Provide the [X, Y] coordinate of the cell's center where the given text is located.  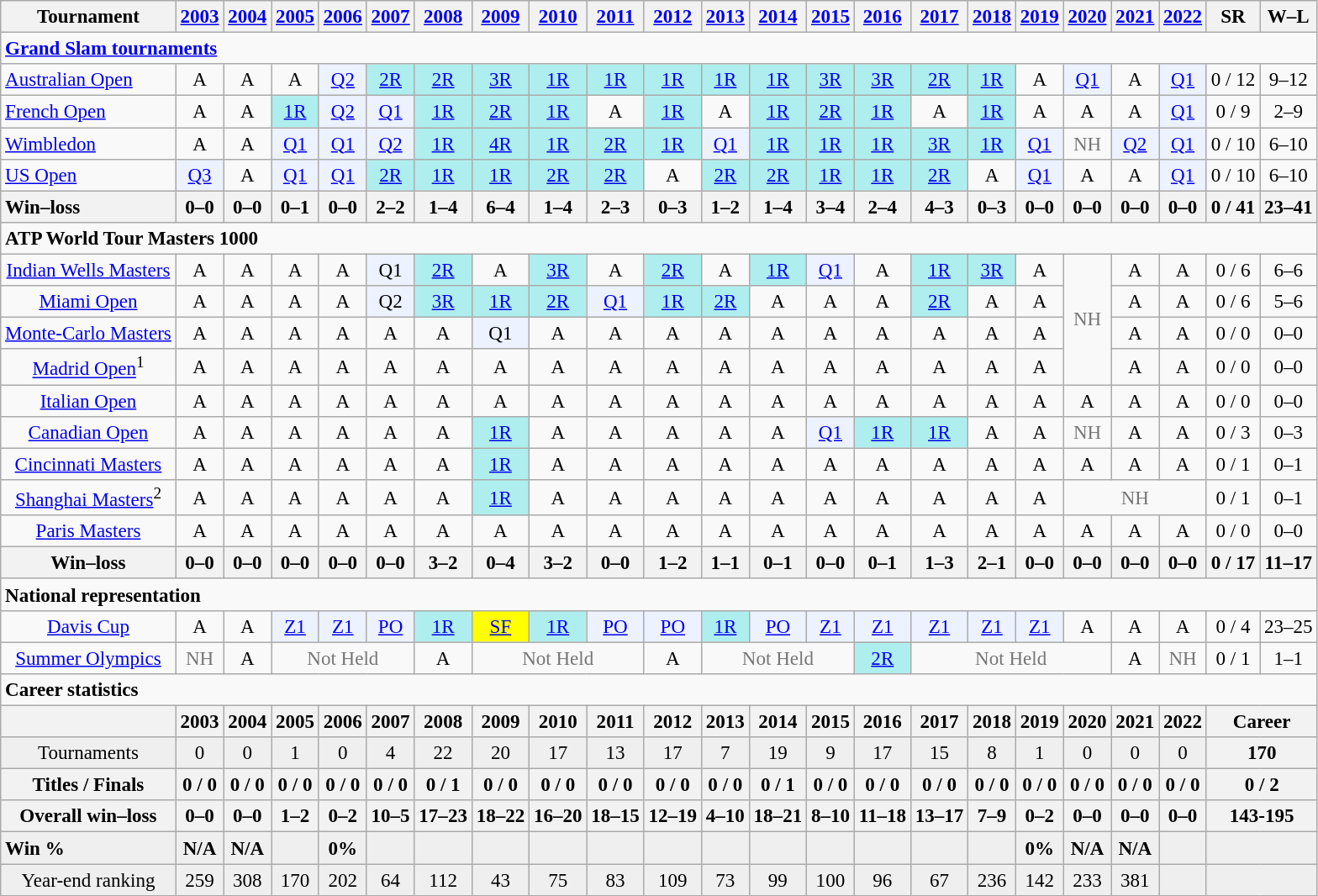
Miami Open [88, 302]
11–18 [883, 817]
64 [390, 880]
96 [883, 880]
2–3 [615, 207]
Grand Slam tournaments [659, 49]
75 [558, 880]
18–21 [778, 817]
11–17 [1289, 563]
SR [1232, 17]
2–1 [992, 563]
French Open [88, 112]
7 [725, 753]
Career statistics [659, 690]
Summer Olympics [88, 658]
43 [500, 880]
0 / 17 [1232, 563]
13–17 [939, 817]
Tournament [88, 17]
99 [778, 880]
19 [778, 753]
3–4 [830, 207]
0 / 2 [1261, 785]
2–2 [390, 207]
Davis Cup [88, 626]
143-195 [1261, 817]
259 [200, 880]
0 / 3 [1232, 433]
0 / 4 [1232, 626]
W–L [1289, 17]
Titles / Finals [88, 785]
6–6 [1289, 271]
109 [672, 880]
2–9 [1289, 112]
Year-end ranking [88, 880]
18–22 [500, 817]
0 / 41 [1232, 207]
National representation [659, 595]
308 [247, 880]
0 / 9 [1232, 112]
Tournaments [88, 753]
112 [443, 880]
17–23 [443, 817]
23–41 [1289, 207]
Cincinnati Masters [88, 464]
1–3 [939, 563]
Madrid Open1 [88, 367]
Italian Open [88, 401]
8 [992, 753]
Canadian Open [88, 433]
22 [443, 753]
67 [939, 880]
4 [390, 753]
381 [1135, 880]
Win % [88, 848]
15 [939, 753]
100 [830, 880]
6–4 [500, 207]
Indian Wells Masters [88, 271]
2–4 [883, 207]
13 [615, 753]
10–5 [390, 817]
233 [1088, 880]
Q3 [200, 176]
US Open [88, 176]
4–3 [939, 207]
Australian Open [88, 80]
ATP World Tour Masters 1000 [659, 239]
142 [1039, 880]
Career [1261, 722]
20 [500, 753]
Monte-Carlo Masters [88, 334]
4R [500, 144]
16–20 [558, 817]
202 [343, 880]
18–15 [615, 817]
7–9 [992, 817]
8–10 [830, 817]
12–19 [672, 817]
83 [615, 880]
SF [500, 626]
Shanghai Masters2 [88, 498]
Wimbledon [88, 144]
0 / 12 [1232, 80]
5–6 [1289, 302]
Overall win–loss [88, 817]
23–25 [1289, 626]
9–12 [1289, 80]
0–4 [500, 563]
73 [725, 880]
236 [992, 880]
Paris Masters [88, 531]
4–10 [725, 817]
9 [830, 753]
